Identify which cell holds the provided text, then report its [x, y] central coordinate. 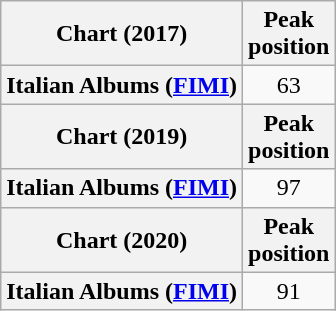
63 [289, 85]
Chart (2017) [122, 34]
Chart (2019) [122, 136]
97 [289, 188]
91 [289, 291]
Chart (2020) [122, 240]
